Detect which cell encompasses the target text, then output its [X, Y] center coordinate. 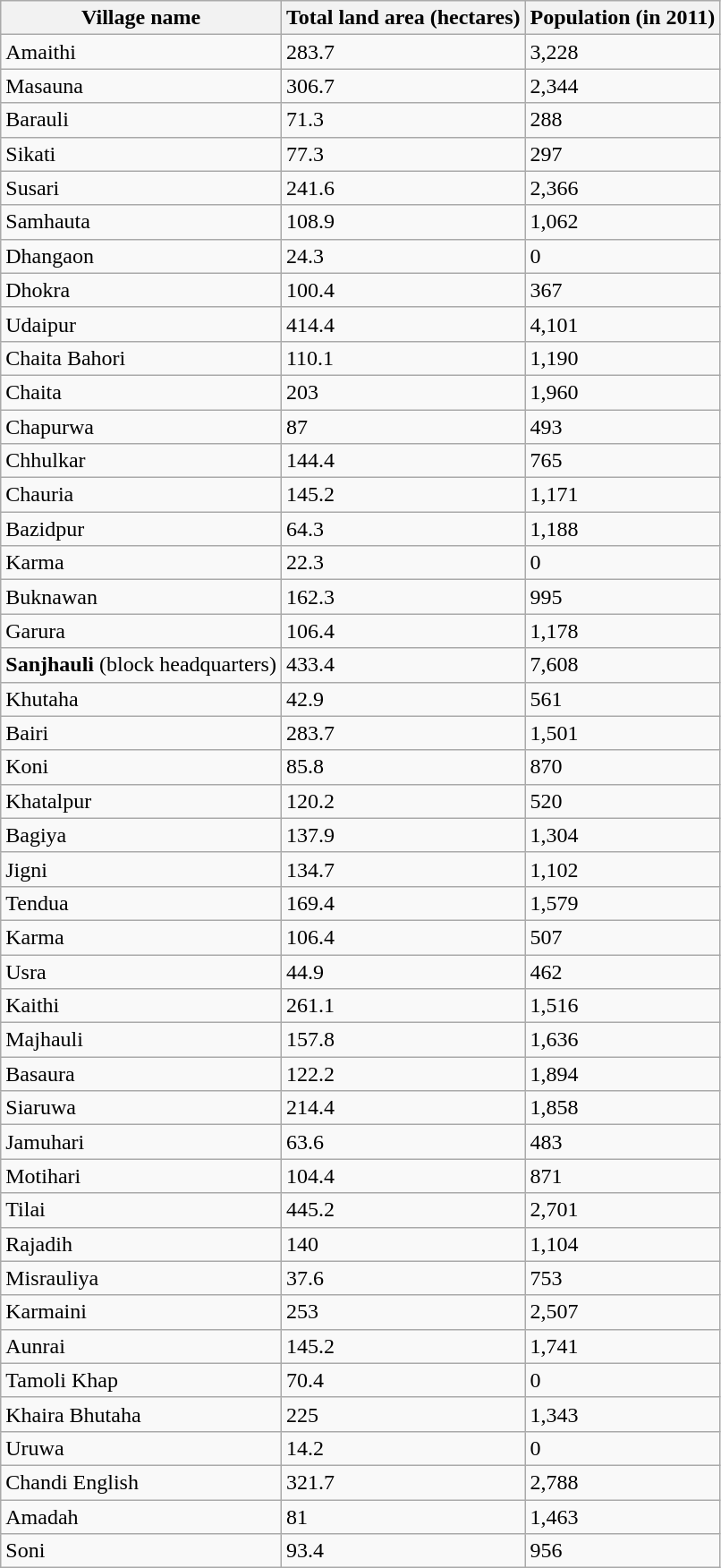
Bagiya [141, 835]
520 [623, 801]
104.4 [403, 1176]
753 [623, 1278]
42.9 [403, 699]
137.9 [403, 835]
1,188 [623, 529]
93.4 [403, 1551]
Majhauli [141, 1040]
22.3 [403, 563]
1,102 [623, 869]
1,304 [623, 835]
64.3 [403, 529]
1,178 [623, 631]
Chhulkar [141, 461]
71.3 [403, 120]
81 [403, 1517]
Siaruwa [141, 1108]
162.3 [403, 597]
2,344 [623, 86]
169.4 [403, 903]
85.8 [403, 767]
1,062 [623, 222]
Total land area (hectares) [403, 18]
77.3 [403, 154]
Sikati [141, 154]
367 [623, 290]
1,501 [623, 733]
433.4 [403, 665]
1,171 [623, 495]
1,104 [623, 1244]
Tamoli Khap [141, 1380]
Udaipur [141, 324]
37.6 [403, 1278]
2,701 [623, 1210]
Koni [141, 767]
Jamuhari [141, 1142]
1,516 [623, 1006]
765 [623, 461]
1,463 [623, 1517]
108.9 [403, 222]
Misrauliya [141, 1278]
Sanjhauli (block headquarters) [141, 665]
Chaita Bahori [141, 358]
4,101 [623, 324]
44.9 [403, 971]
1,858 [623, 1108]
1,894 [623, 1074]
462 [623, 971]
956 [623, 1551]
871 [623, 1176]
261.1 [403, 1006]
Kaithi [141, 1006]
1,636 [623, 1040]
297 [623, 154]
214.4 [403, 1108]
Village name [141, 18]
414.4 [403, 324]
Buknawan [141, 597]
Masauna [141, 86]
Khutaha [141, 699]
Dhokra [141, 290]
Barauli [141, 120]
561 [623, 699]
493 [623, 427]
Bazidpur [141, 529]
Chauria [141, 495]
225 [403, 1414]
122.2 [403, 1074]
Dhangaon [141, 256]
288 [623, 120]
Motihari [141, 1176]
7,608 [623, 665]
445.2 [403, 1210]
2,788 [623, 1482]
995 [623, 597]
Chandi English [141, 1482]
203 [403, 392]
Usra [141, 971]
63.6 [403, 1142]
Soni [141, 1551]
1,190 [623, 358]
2,507 [623, 1312]
Tilai [141, 1210]
306.7 [403, 86]
Chaita [141, 392]
Basaura [141, 1074]
14.2 [403, 1448]
Jigni [141, 869]
507 [623, 937]
24.3 [403, 256]
100.4 [403, 290]
253 [403, 1312]
3,228 [623, 52]
Susari [141, 188]
144.4 [403, 461]
Tendua [141, 903]
870 [623, 767]
110.1 [403, 358]
1,741 [623, 1346]
134.7 [403, 869]
1,343 [623, 1414]
Samhauta [141, 222]
321.7 [403, 1482]
Population (in 2011) [623, 18]
1,960 [623, 392]
Bairi [141, 733]
Khatalpur [141, 801]
Khaira Bhutaha [141, 1414]
Rajadih [141, 1244]
Aunrai [141, 1346]
140 [403, 1244]
157.8 [403, 1040]
1,579 [623, 903]
87 [403, 427]
Uruwa [141, 1448]
Garura [141, 631]
Chapurwa [141, 427]
120.2 [403, 801]
Amaithi [141, 52]
241.6 [403, 188]
Karmaini [141, 1312]
483 [623, 1142]
Amadah [141, 1517]
70.4 [403, 1380]
2,366 [623, 188]
